Determine the (X, Y) coordinate at the center of the cell enclosing the given text.  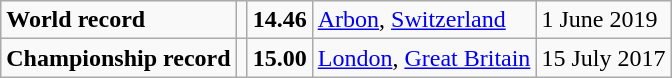
Arbon, Switzerland (424, 20)
1 June 2019 (604, 20)
Championship record (118, 58)
15 July 2017 (604, 58)
14.46 (280, 20)
World record (118, 20)
15.00 (280, 58)
London, Great Britain (424, 58)
